Pinpoint the cell where the given text exists, returning its [X, Y] midpoint coordinate. 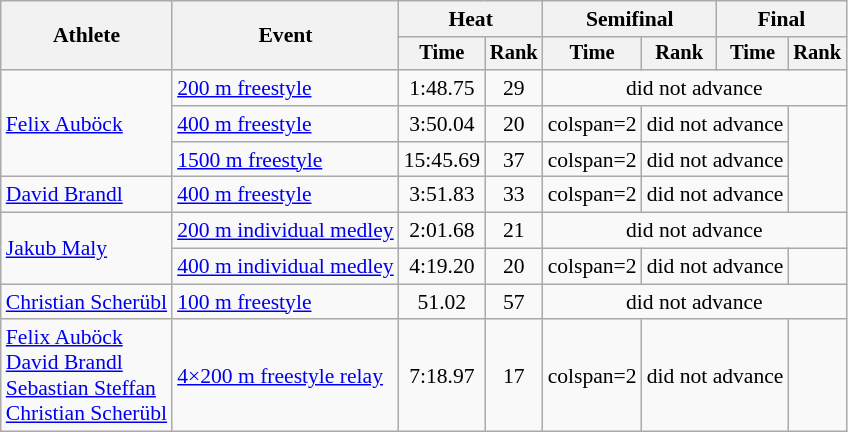
3:50.04 [442, 124]
400 m individual medley [286, 267]
1500 m freestyle [286, 160]
33 [514, 195]
1:48.75 [442, 88]
4×200 m freestyle relay [286, 376]
David Brandl [86, 195]
37 [514, 160]
57 [514, 302]
Final [782, 19]
21 [514, 231]
17 [514, 376]
100 m freestyle [286, 302]
29 [514, 88]
Felix Auböck [86, 124]
200 m individual medley [286, 231]
4:19.20 [442, 267]
Semifinal [630, 19]
Christian Scherübl [86, 302]
Jakub Maly [86, 248]
2:01.68 [442, 231]
Event [286, 36]
3:51.83 [442, 195]
Felix AuböckDavid BrandlSebastian SteffanChristian Scherübl [86, 376]
200 m freestyle [286, 88]
15:45.69 [442, 160]
51.02 [442, 302]
Athlete [86, 36]
Heat [471, 19]
7:18.97 [442, 376]
